Pinpoint the cell where the given text exists, returning its (X, Y) midpoint coordinate. 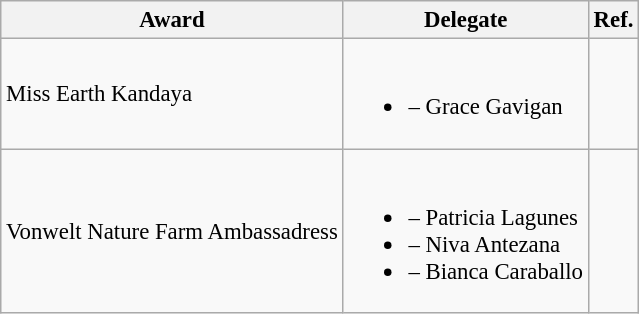
Delegate (466, 20)
Vonwelt Nature Farm Ambassadress (172, 231)
Award (172, 20)
Ref. (613, 20)
Miss Earth Kandaya (172, 94)
– Grace Gavigan (466, 94)
– Patricia Lagunes – Niva Antezana – Bianca Caraballo (466, 231)
